Find where the given text appears and provide that cell's center as [X, Y] coordinate. 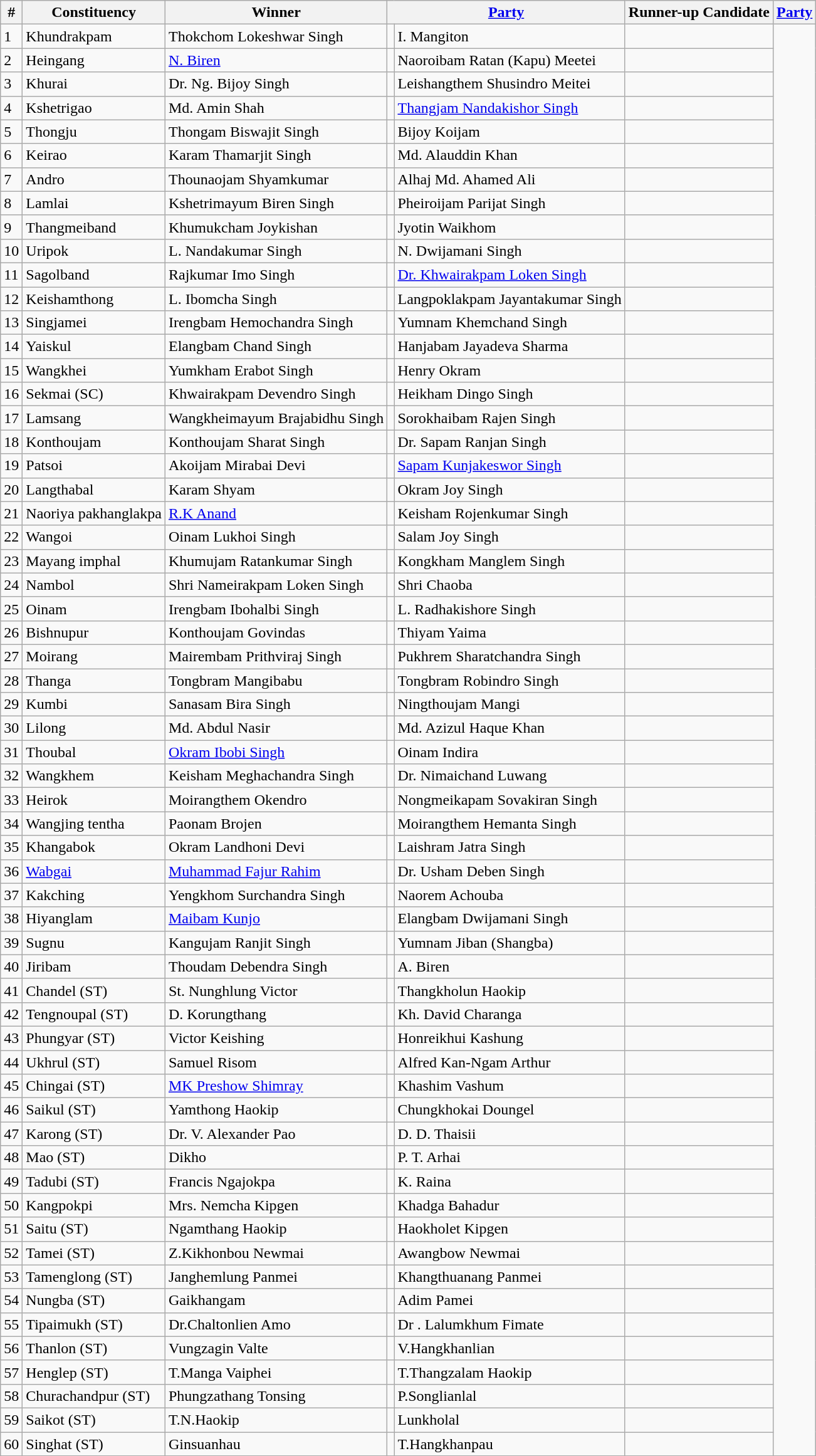
38 [11, 919]
Saikot (ST) [94, 1420]
20 [11, 490]
Saikul (ST) [94, 1110]
Sapam Kunjakeswor Singh [510, 466]
Thangkholun Haokip [510, 990]
Naoroibam Ratan (Kapu) Meetei [510, 60]
Wangkheimayum Brajabidhu Singh [276, 418]
N. Dwijamani Singh [510, 251]
Phungyar (ST) [94, 1038]
Mrs. Nemcha Kipgen [276, 1205]
Langthabal [94, 490]
T.Hangkhanpau [510, 1443]
Shri Chaoba [510, 585]
Henry Okram [510, 370]
Lamsang [94, 418]
8 [11, 203]
Moirangthem Hemanta Singh [510, 824]
Sekmai (SC) [94, 394]
Gaikhangam [276, 1301]
Dikho [276, 1158]
58 [11, 1396]
40 [11, 966]
42 [11, 1014]
Ukhrul (ST) [94, 1062]
Yaiskul [94, 347]
Singjamei [94, 323]
Runner-up Candidate [699, 13]
Langpoklakpam Jayantakumar Singh [510, 299]
K. Raina [510, 1181]
Tadubi (ST) [94, 1181]
Shri Nameirakpam Loken Singh [276, 585]
27 [11, 656]
Muhammad Fajur Rahim [276, 871]
D. D. Thaisii [510, 1134]
Saitu (ST) [94, 1229]
59 [11, 1420]
Konthoujam Sharat Singh [276, 442]
Tipaimukh (ST) [94, 1324]
Yumkham Erabot Singh [276, 370]
Karong (ST) [94, 1134]
Laishram Jatra Singh [510, 847]
Churachandpur (ST) [94, 1396]
I. Mangiton [510, 36]
1 [11, 36]
Akoijam Mirabai Devi [276, 466]
T.N.Haokip [276, 1420]
39 [11, 943]
36 [11, 871]
Khashim Vashum [510, 1086]
Khundrakpam [94, 36]
Dr. Ng. Bijoy Singh [276, 84]
Uripok [94, 251]
L. Ibomcha Singh [276, 299]
Dr. Khwairakpam Loken Singh [510, 275]
MK Preshow Shimray [276, 1086]
31 [11, 752]
Moirangthem Okendro [276, 800]
55 [11, 1324]
Yumnam Khemchand Singh [510, 323]
Kongkham Manglem Singh [510, 561]
Haokholet Kipgen [510, 1229]
Oinam Lukhoi Singh [276, 537]
Adim Pamei [510, 1301]
53 [11, 1277]
Wangkhei [94, 370]
Constituency [94, 13]
48 [11, 1158]
Tongbram Robindro Singh [510, 680]
16 [11, 394]
Khadga Bahadur [510, 1205]
7 [11, 179]
Kangujam Ranjit Singh [276, 943]
21 [11, 513]
Tamei (ST) [94, 1253]
Hiyanglam [94, 919]
29 [11, 704]
Nambol [94, 585]
P.Songlianlal [510, 1396]
Irengbam Hemochandra Singh [276, 323]
9 [11, 227]
Lilong [94, 728]
Kumbi [94, 704]
Thanga [94, 680]
Sanasam Bira Singh [276, 704]
Awangbow Newmai [510, 1253]
Thounaojam Shyamkumar [276, 179]
46 [11, 1110]
Heirok [94, 800]
Oinam [94, 609]
T.Manga Vaiphei [276, 1372]
24 [11, 585]
Bijoy Koijam [510, 132]
26 [11, 632]
Yamthong Haokip [276, 1110]
23 [11, 561]
Dr. Sapam Ranjan Singh [510, 442]
Chandel (ST) [94, 990]
Dr. Nimaichand Luwang [510, 776]
Tongbram Mangibabu [276, 680]
Heikham Dingo Singh [510, 394]
18 [11, 442]
Tengnoupal (ST) [94, 1014]
Rajkumar Imo Singh [276, 275]
52 [11, 1253]
35 [11, 847]
Okram Landhoni Devi [276, 847]
Kshetrigao [94, 108]
32 [11, 776]
Hanjabam Jayadeva Sharma [510, 347]
Ningthoujam Mangi [510, 704]
Paonam Brojen [276, 824]
Khumukcham Joykishan [276, 227]
Salam Joy Singh [510, 537]
Sugnu [94, 943]
Janghemlung Panmei [276, 1277]
Thongju [94, 132]
Francis Ngajokpa [276, 1181]
Alhaj Md. Ahamed Ali [510, 179]
Pukhrem Sharatchandra Singh [510, 656]
Keishamthong [94, 299]
37 [11, 895]
22 [11, 537]
Kshetrimayum Biren Singh [276, 203]
30 [11, 728]
Mairembam Prithviraj Singh [276, 656]
Thoudam Debendra Singh [276, 966]
Thanlon (ST) [94, 1348]
Konthoujam [94, 442]
R.K Anand [276, 513]
Khurai [94, 84]
D. Korungthang [276, 1014]
Okram Joy Singh [510, 490]
Chingai (ST) [94, 1086]
49 [11, 1181]
50 [11, 1205]
Nungba (ST) [94, 1301]
Konthoujam Govindas [276, 632]
15 [11, 370]
Dr. Usham Deben Singh [510, 871]
V.Hangkhanlian [510, 1348]
17 [11, 418]
Elangbam Chand Singh [276, 347]
Thangjam Nandakishor Singh [510, 108]
Oinam Indira [510, 752]
St. Nunghlung Victor [276, 990]
Md. Abdul Nasir [276, 728]
11 [11, 275]
Wangoi [94, 537]
34 [11, 824]
Jiribam [94, 966]
Vungzagin Valte [276, 1348]
Ginsuanhau [276, 1443]
Maibam Kunjo [276, 919]
Kakching [94, 895]
14 [11, 347]
N. Biren [276, 60]
Md. Amin Shah [276, 108]
Tamenglong (ST) [94, 1277]
41 [11, 990]
Yumnam Jiban (Shangba) [510, 943]
Dr . Lalumkhum Fimate [510, 1324]
Jyotin Waikhom [510, 227]
3 [11, 84]
2 [11, 60]
25 [11, 609]
Yengkhom Surchandra Singh [276, 895]
Elangbam Dwijamani Singh [510, 919]
Moirang [94, 656]
5 [11, 132]
Md. Azizul Haque Khan [510, 728]
Honreikhui Kashung [510, 1038]
Nongmeikapam Sovakiran Singh [510, 800]
28 [11, 680]
Md. Alauddin Khan [510, 155]
Thokchom Lokeshwar Singh [276, 36]
Thangmeiband [94, 227]
Keirao [94, 155]
Sagolband [94, 275]
Henglep (ST) [94, 1372]
Keisham Rojenkumar Singh [510, 513]
Chungkhokai Doungel [510, 1110]
54 [11, 1301]
12 [11, 299]
Naorem Achouba [510, 895]
Wabgai [94, 871]
51 [11, 1229]
Mayang imphal [94, 561]
P. T. Arhai [510, 1158]
43 [11, 1038]
Samuel Risom [276, 1062]
Alfred Kan-Ngam Arthur [510, 1062]
Ngamthang Haokip [276, 1229]
47 [11, 1134]
# [11, 13]
Phungzathang Tonsing [276, 1396]
L. Nandakumar Singh [276, 251]
Sorokhaibam Rajen Singh [510, 418]
44 [11, 1062]
Singhat (ST) [94, 1443]
Kangpokpi [94, 1205]
Pheiroijam Parijat Singh [510, 203]
Karam Thamarjit Singh [276, 155]
19 [11, 466]
Karam Shyam [276, 490]
4 [11, 108]
Victor Keishing [276, 1038]
Thoubal [94, 752]
Bishnupur [94, 632]
Khangabok [94, 847]
Thiyam Yaima [510, 632]
Lunkholal [510, 1420]
Keisham Meghachandra Singh [276, 776]
6 [11, 155]
Mao (ST) [94, 1158]
Khumujam Ratankumar Singh [276, 561]
Dr. V. Alexander Pao [276, 1134]
Leishangthem Shusindro Meitei [510, 84]
Dr.Chaltonlien Amo [276, 1324]
13 [11, 323]
Naoriya pakhanglakpa [94, 513]
Z.Kikhonbou Newmai [276, 1253]
60 [11, 1443]
56 [11, 1348]
45 [11, 1086]
10 [11, 251]
Khwairakpam Devendro Singh [276, 394]
Heingang [94, 60]
T.Thangzalam Haokip [510, 1372]
Andro [94, 179]
Thongam Biswajit Singh [276, 132]
Wangkhem [94, 776]
Lamlai [94, 203]
Irengbam Ibohalbi Singh [276, 609]
L. Radhakishore Singh [510, 609]
A. Biren [510, 966]
33 [11, 800]
Okram Ibobi Singh [276, 752]
57 [11, 1372]
Patsoi [94, 466]
Khangthuanang Panmei [510, 1277]
Kh. David Charanga [510, 1014]
Winner [276, 13]
Wangjing tentha [94, 824]
